Output the (X, Y) coordinate of the center of the cell containing the given text.  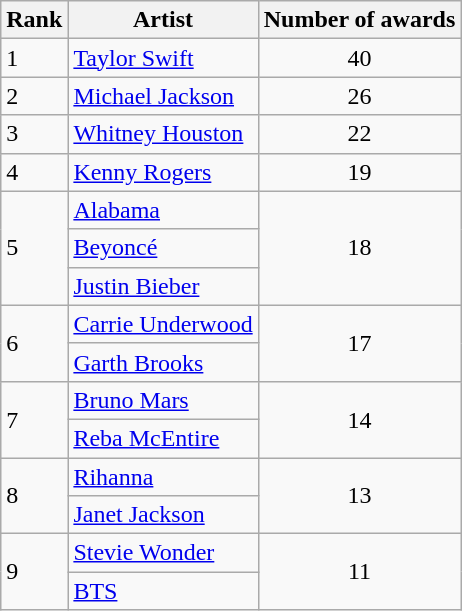
Carrie Underwood (163, 324)
Taylor Swift (163, 58)
Stevie Wonder (163, 553)
Reba McEntire (163, 438)
Bruno Mars (163, 400)
Beyoncé (163, 248)
19 (360, 172)
40 (360, 58)
Alabama (163, 210)
7 (34, 419)
6 (34, 343)
Whitney Houston (163, 134)
22 (360, 134)
Number of awards (360, 20)
13 (360, 496)
Artist (163, 20)
Rank (34, 20)
5 (34, 248)
Michael Jackson (163, 96)
Rihanna (163, 477)
14 (360, 419)
2 (34, 96)
BTS (163, 591)
Justin Bieber (163, 286)
Janet Jackson (163, 515)
Garth Brooks (163, 362)
26 (360, 96)
17 (360, 343)
3 (34, 134)
Kenny Rogers (163, 172)
8 (34, 496)
4 (34, 172)
1 (34, 58)
18 (360, 248)
9 (34, 572)
11 (360, 572)
